For the text-containing cell, return its midpoint in (x, y) coordinate format. 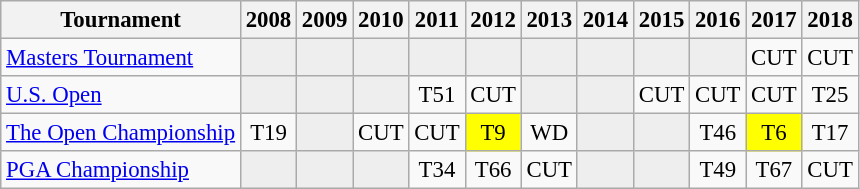
2010 (381, 20)
T17 (830, 133)
T49 (718, 170)
The Open Championship (121, 133)
2015 (661, 20)
2017 (774, 20)
T46 (718, 133)
2009 (325, 20)
2013 (549, 20)
2016 (718, 20)
2014 (605, 20)
Masters Tournament (121, 58)
2018 (830, 20)
T19 (268, 133)
T67 (774, 170)
T34 (437, 170)
2008 (268, 20)
U.S. Open (121, 95)
2011 (437, 20)
T9 (493, 133)
WD (549, 133)
PGA Championship (121, 170)
T66 (493, 170)
T25 (830, 95)
2012 (493, 20)
Tournament (121, 20)
T51 (437, 95)
T6 (774, 133)
